Find where the given text appears and provide that cell's center as [X, Y] coordinate. 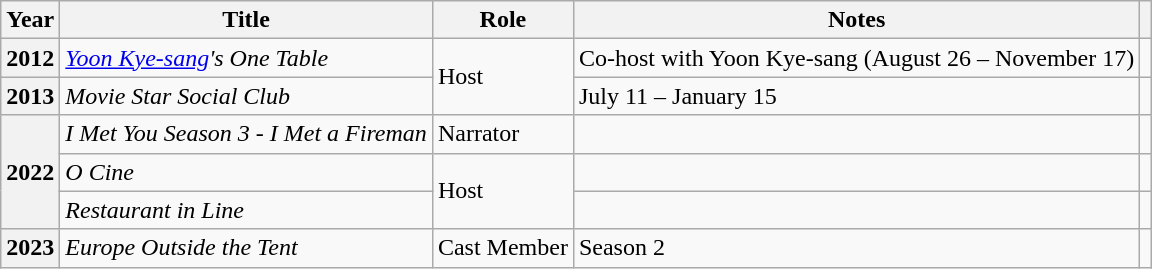
2023 [30, 248]
2012 [30, 58]
2013 [30, 96]
Role [502, 20]
Movie Star Social Club [246, 96]
Title [246, 20]
Co-host with Yoon Kye-sang (August 26 – November 17) [856, 58]
O Cine [246, 172]
Notes [856, 20]
July 11 – January 15 [856, 96]
Yoon Kye-sang's One Table [246, 58]
Europe Outside the Tent [246, 248]
2022 [30, 172]
Cast Member [502, 248]
Narrator [502, 134]
Restaurant in Line [246, 210]
I Met You Season 3 - I Met a Fireman [246, 134]
Season 2 [856, 248]
Year [30, 20]
